Locate the cell with the specified text and output its [x, y] center coordinate. 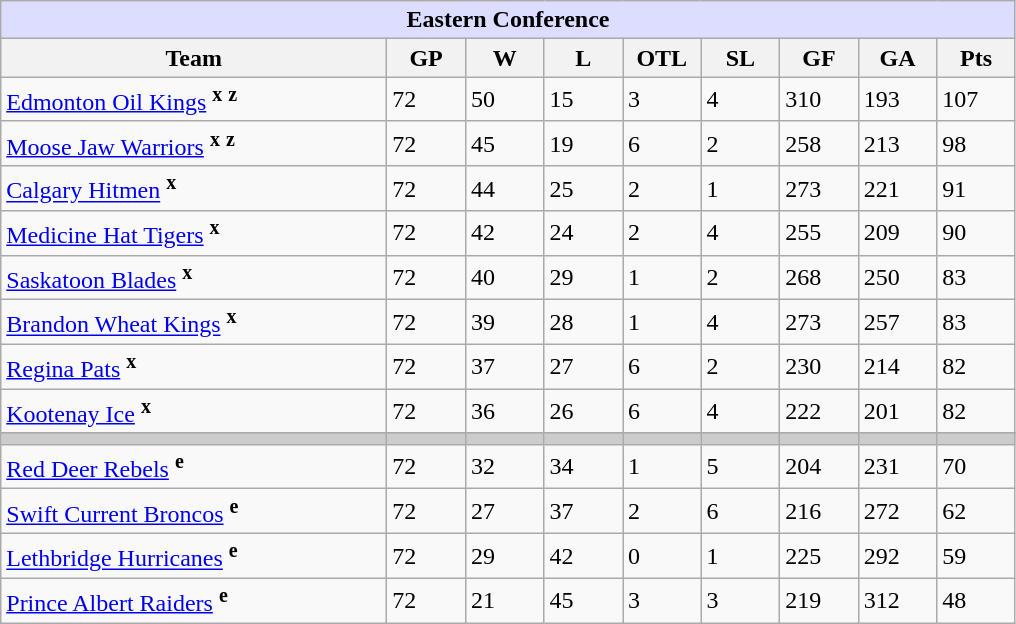
SL [740, 58]
Team [194, 58]
50 [504, 100]
21 [504, 600]
Edmonton Oil Kings x z [194, 100]
216 [820, 512]
OTL [662, 58]
39 [504, 322]
48 [976, 600]
32 [504, 466]
Brandon Wheat Kings x [194, 322]
5 [740, 466]
Saskatoon Blades x [194, 278]
GA [898, 58]
0 [662, 556]
44 [504, 188]
255 [820, 234]
GP [426, 58]
36 [504, 412]
19 [584, 144]
193 [898, 100]
GF [820, 58]
W [504, 58]
258 [820, 144]
28 [584, 322]
214 [898, 366]
250 [898, 278]
209 [898, 234]
Red Deer Rebels e [194, 466]
Calgary Hitmen x [194, 188]
219 [820, 600]
231 [898, 466]
225 [820, 556]
310 [820, 100]
70 [976, 466]
59 [976, 556]
26 [584, 412]
Medicine Hat Tigers x [194, 234]
204 [820, 466]
98 [976, 144]
34 [584, 466]
91 [976, 188]
213 [898, 144]
268 [820, 278]
24 [584, 234]
222 [820, 412]
Moose Jaw Warriors x z [194, 144]
Regina Pats x [194, 366]
15 [584, 100]
Eastern Conference [508, 20]
107 [976, 100]
90 [976, 234]
272 [898, 512]
Lethbridge Hurricanes e [194, 556]
221 [898, 188]
Prince Albert Raiders e [194, 600]
Pts [976, 58]
230 [820, 366]
Kootenay Ice x [194, 412]
257 [898, 322]
62 [976, 512]
L [584, 58]
Swift Current Broncos e [194, 512]
292 [898, 556]
312 [898, 600]
40 [504, 278]
25 [584, 188]
201 [898, 412]
